Find where the given text appears and provide that cell's center as (x, y) coordinate. 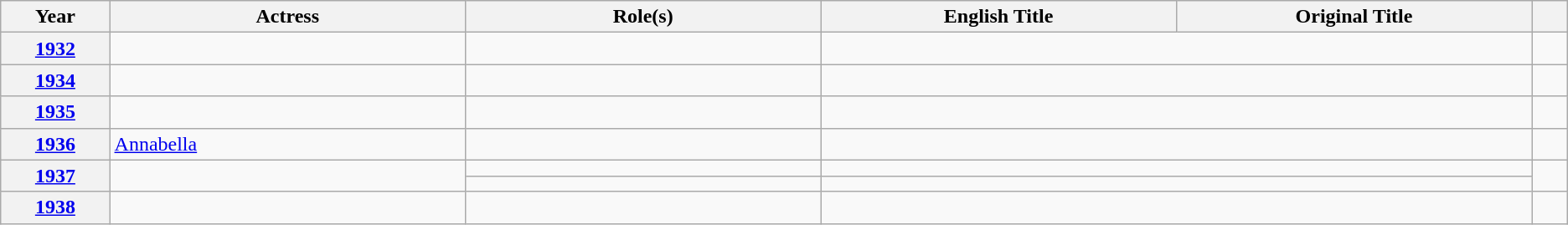
Original Title (1354, 17)
1936 (55, 144)
1937 (55, 176)
Year (55, 17)
Role(s) (642, 17)
1938 (55, 207)
1934 (55, 80)
1935 (55, 112)
1932 (55, 49)
English Title (998, 17)
Actress (287, 17)
Annabella (287, 144)
